Search for the cell housing the specified text and yield its (x, y) center coordinate. 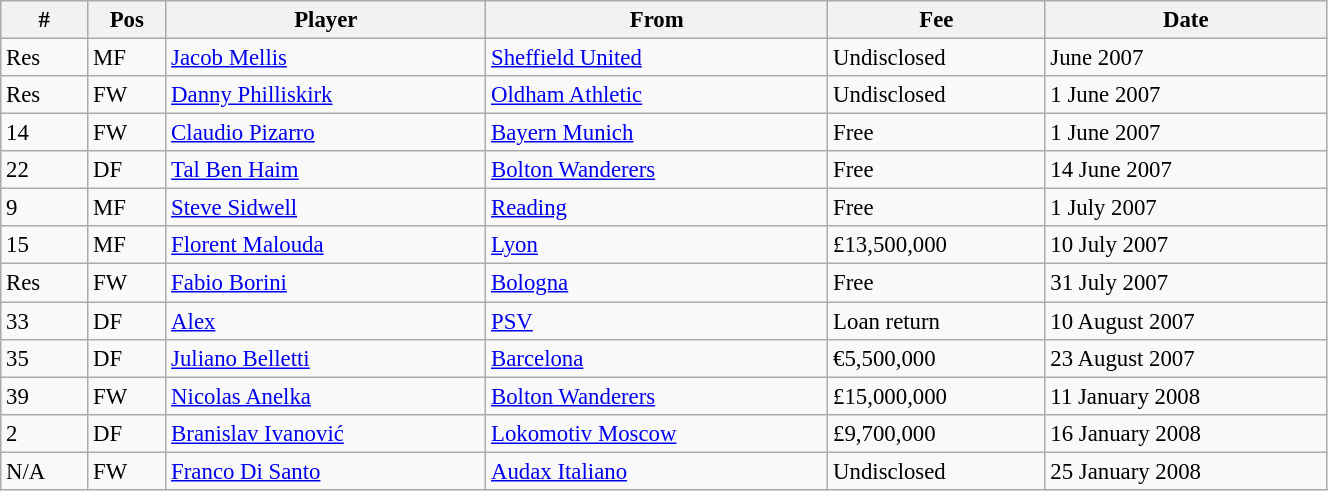
Claudio Pizarro (326, 133)
Branislav Ivanović (326, 433)
Tal Ben Haim (326, 170)
22 (44, 170)
Sheffield United (657, 58)
Jacob Mellis (326, 58)
16 January 2008 (1186, 433)
Reading (657, 208)
14 June 2007 (1186, 170)
Barcelona (657, 358)
Alex (326, 321)
Player (326, 20)
33 (44, 321)
Danny Philliskirk (326, 95)
£9,700,000 (936, 433)
9 (44, 208)
14 (44, 133)
Lokomotiv Moscow (657, 433)
Lyon (657, 245)
Juliano Belletti (326, 358)
Bologna (657, 283)
Franco Di Santo (326, 471)
Bayern Munich (657, 133)
Loan return (936, 321)
Steve Sidwell (326, 208)
Nicolas Anelka (326, 396)
N/A (44, 471)
10 July 2007 (1186, 245)
15 (44, 245)
€5,500,000 (936, 358)
10 August 2007 (1186, 321)
Date (1186, 20)
35 (44, 358)
1 July 2007 (1186, 208)
Fee (936, 20)
£15,000,000 (936, 396)
Fabio Borini (326, 283)
PSV (657, 321)
# (44, 20)
23 August 2007 (1186, 358)
Florent Malouda (326, 245)
Oldham Athletic (657, 95)
11 January 2008 (1186, 396)
June 2007 (1186, 58)
From (657, 20)
31 July 2007 (1186, 283)
Audax Italiano (657, 471)
Pos (127, 20)
25 January 2008 (1186, 471)
2 (44, 433)
39 (44, 396)
£13,500,000 (936, 245)
